Determine the [X, Y] coordinate at the center of the cell enclosing the given text.  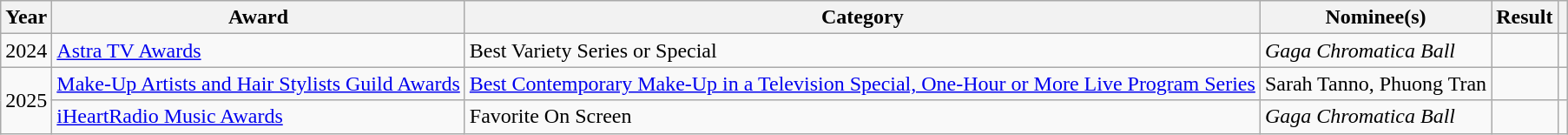
Best Variety Series or Special [862, 51]
2025 [26, 100]
Best Contemporary Make-Up in a Television Special, One-Hour or More Live Program Series [862, 84]
Sarah Tanno, Phuong Tran [1375, 84]
Nominee(s) [1375, 17]
iHeartRadio Music Awards [259, 117]
Result [1525, 17]
Category [862, 17]
Award [259, 17]
Favorite On Screen [862, 117]
Year [26, 17]
Make-Up Artists and Hair Stylists Guild Awards [259, 84]
2024 [26, 51]
Astra TV Awards [259, 51]
